Detect which cell encompasses the target text, then output its (X, Y) center coordinate. 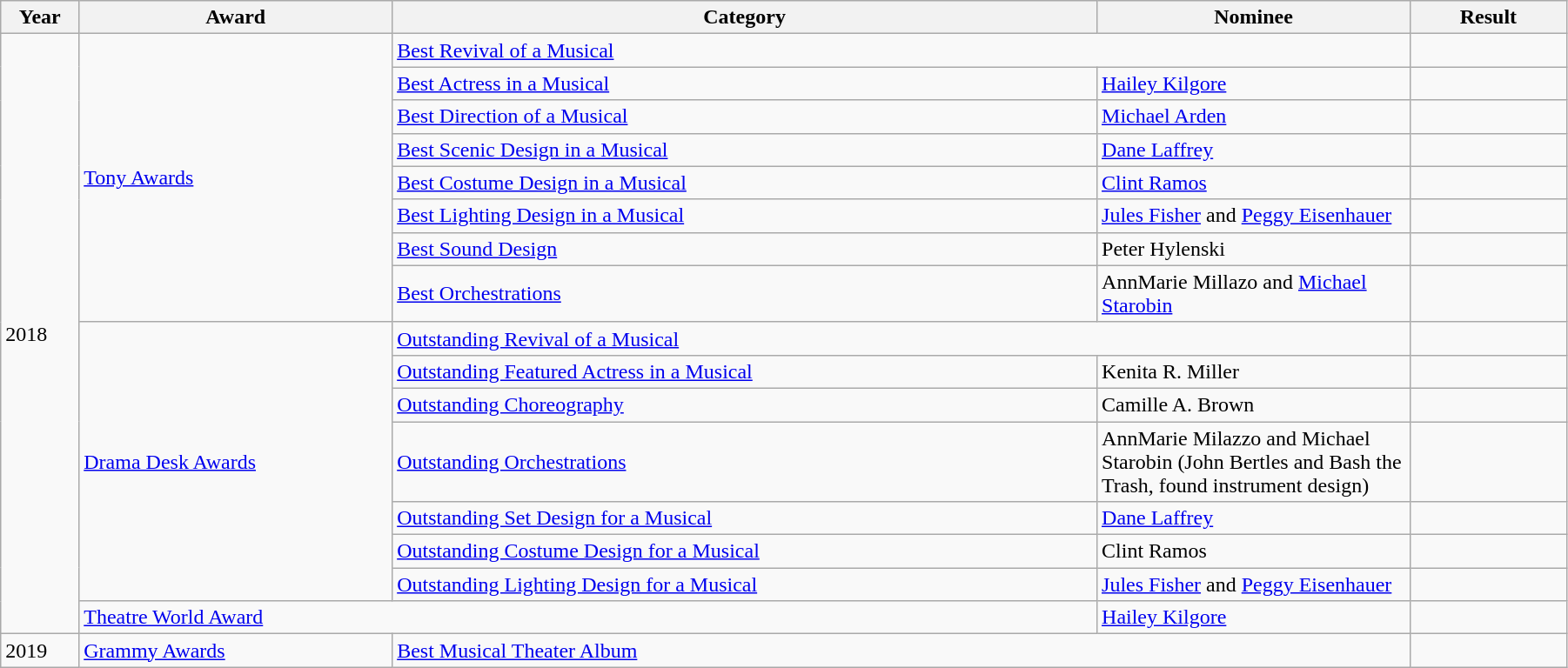
Outstanding Set Design for a Musical (745, 518)
Result (1488, 17)
Best Orchestrations (745, 294)
Best Lighting Design in a Musical (745, 216)
AnnMarie Milazzo and Michael Starobin (John Bertles and Bash the Trash, found instrument design) (1254, 461)
Category (745, 17)
Drama Desk Awards (236, 461)
Outstanding Revival of a Musical (901, 338)
Peter Hylenski (1254, 249)
Nominee (1254, 17)
Best Sound Design (745, 249)
Outstanding Costume Design for a Musical (745, 551)
AnnMarie Millazo and Michael Starobin (1254, 294)
Best Direction of a Musical (745, 117)
Best Costume Design in a Musical (745, 183)
Camille A. Brown (1254, 404)
Outstanding Lighting Design for a Musical (745, 584)
Outstanding Featured Actress in a Musical (745, 371)
Year (40, 17)
Best Musical Theater Album (901, 651)
Best Actress in a Musical (745, 83)
2019 (40, 651)
Outstanding Orchestrations (745, 461)
2018 (40, 334)
Kenita R. Miller (1254, 371)
Award (236, 17)
Tony Awards (236, 178)
Michael Arden (1254, 117)
Outstanding Choreography (745, 404)
Theatre World Award (588, 618)
Best Revival of a Musical (901, 50)
Best Scenic Design in a Musical (745, 150)
Grammy Awards (236, 651)
